For the text-containing cell, return its midpoint in (X, Y) coordinate format. 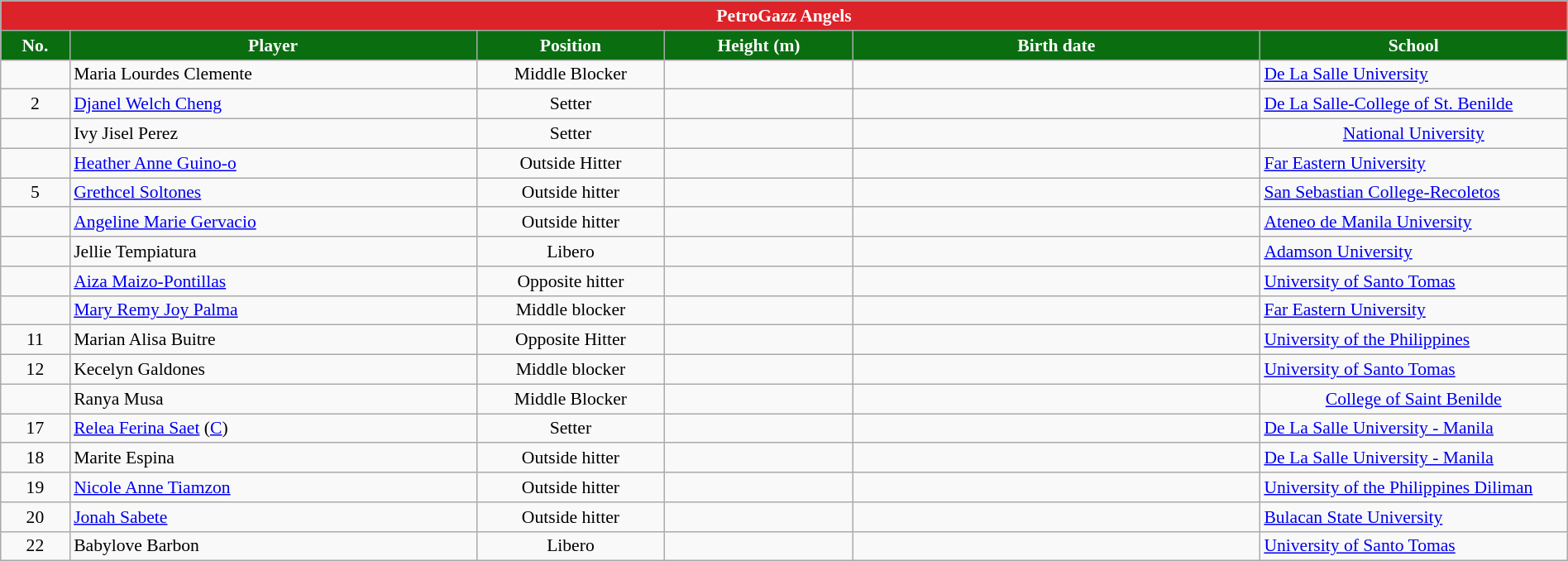
Maria Lourdes Clemente (273, 74)
Ranya Musa (273, 399)
University of the Philippines (1413, 340)
Babylove Barbon (273, 546)
19 (35, 487)
PetroGazz Angels (784, 16)
Outside Hitter (571, 163)
Marian Alisa Buitre (273, 340)
Nicole Anne Tiamzon (273, 487)
Jonah Sabete (273, 517)
5 (35, 193)
Position (571, 46)
De La Salle University (1413, 74)
Kecelyn Galdones (273, 370)
School (1413, 46)
Ivy Jisel Perez (273, 134)
Grethcel Soltones (273, 193)
National University (1413, 134)
Birth date (1056, 46)
Heather Anne Guino-o (273, 163)
San Sebastian College-Recoletos (1413, 193)
2 (35, 104)
Djanel Welch Cheng (273, 104)
Marite Espina (273, 458)
Angeline Marie Gervacio (273, 223)
12 (35, 370)
No. (35, 46)
College of Saint Benilde (1413, 399)
Ateneo de Manila University (1413, 223)
Adamson University (1413, 252)
17 (35, 429)
Opposite Hitter (571, 340)
Relea Ferina Saet (C) (273, 429)
University of the Philippines Diliman (1413, 487)
Height (m) (759, 46)
20 (35, 517)
18 (35, 458)
Opposite hitter (571, 281)
Mary Remy Joy Palma (273, 310)
Aiza Maizo-Pontillas (273, 281)
De La Salle-College of St. Benilde (1413, 104)
Jellie Tempiatura (273, 252)
11 (35, 340)
Player (273, 46)
Bulacan State University (1413, 517)
22 (35, 546)
